For the text-containing cell, return its midpoint in [X, Y] coordinate format. 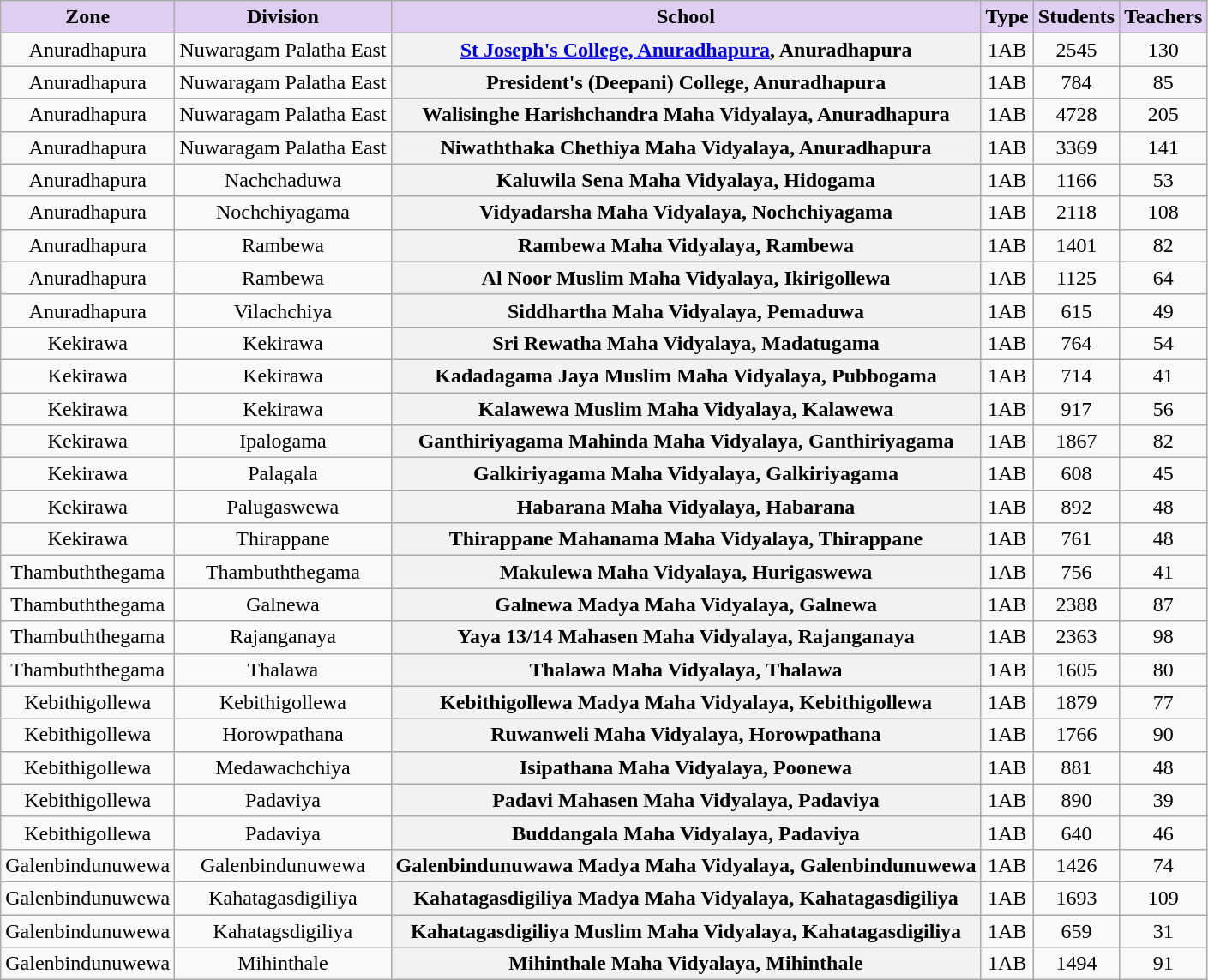
87 [1163, 604]
1125 [1076, 278]
Kahatagasdigiliya [283, 898]
School [686, 17]
892 [1076, 507]
Palagala [283, 474]
53 [1163, 180]
39 [1163, 800]
Buddangala Maha Vidyalaya, Padaviya [686, 833]
761 [1076, 539]
1494 [1076, 964]
45 [1163, 474]
Kahatagsdigiliya [283, 930]
Zone [87, 17]
Galkiriyagama Maha Vidyalaya, Galkiriyagama [686, 474]
Vidyadarsha Maha Vidyalaya, Nochchiyagama [686, 213]
Habarana Maha Vidyalaya, Habarana [686, 507]
Kahatagasdigiliya Muslim Maha Vidyalaya, Kahatagasdigiliya [686, 930]
64 [1163, 278]
2118 [1076, 213]
3369 [1076, 147]
Thalawa [283, 670]
784 [1076, 82]
Division [283, 17]
Mihinthale Maha Vidyalaya, Mihinthale [686, 964]
49 [1163, 310]
205 [1163, 115]
90 [1163, 735]
80 [1163, 670]
President's (Deepani) College, Anuradhapura [686, 82]
31 [1163, 930]
2388 [1076, 604]
Type [1007, 17]
1401 [1076, 245]
Nochchiyagama [283, 213]
608 [1076, 474]
141 [1163, 147]
Niwaththaka Chethiya Maha Vidyalaya, Anuradhapura [686, 147]
1426 [1076, 865]
1693 [1076, 898]
640 [1076, 833]
Kahatagasdigiliya Madya Maha Vidyalaya, Kahatagasdigiliya [686, 898]
1879 [1076, 702]
881 [1076, 767]
659 [1076, 930]
Al Noor Muslim Maha Vidyalaya, Ikirigollewa [686, 278]
Teachers [1163, 17]
Nachchaduwa [283, 180]
1605 [1076, 670]
2363 [1076, 637]
615 [1076, 310]
917 [1076, 409]
Mihinthale [283, 964]
1166 [1076, 180]
46 [1163, 833]
Isipathana Maha Vidyalaya, Poonewa [686, 767]
Ipalogama [283, 442]
91 [1163, 964]
Galenbindunuwawa Madya Maha Vidyalaya, Galenbindunuwewa [686, 865]
890 [1076, 800]
1867 [1076, 442]
108 [1163, 213]
Ruwanweli Maha Vidyalaya, Horowpathana [686, 735]
Thirappane Mahanama Maha Vidyalaya, Thirappane [686, 539]
Kalawewa Muslim Maha Vidyalaya, Kalawewa [686, 409]
Yaya 13/14 Mahasen Maha Vidyalaya, Rajanganaya [686, 637]
Kebithigollewa Madya Maha Vidyalaya, Kebithigollewa [686, 702]
Kaluwila Sena Maha Vidyalaya, Hidogama [686, 180]
Kadadagama Jaya Muslim Maha Vidyalaya, Pubbogama [686, 376]
764 [1076, 343]
Ganthiriyagama Mahinda Maha Vidyalaya, Ganthiriyagama [686, 442]
Galnewa Madya Maha Vidyalaya, Galnewa [686, 604]
Medawachchiya [283, 767]
109 [1163, 898]
Horowpathana [283, 735]
4728 [1076, 115]
54 [1163, 343]
Makulewa Maha Vidyalaya, Hurigaswewa [686, 572]
1766 [1076, 735]
98 [1163, 637]
756 [1076, 572]
Palugaswewa [283, 507]
Galnewa [283, 604]
714 [1076, 376]
Sri Rewatha Maha Vidyalaya, Madatugama [686, 343]
Thirappane [283, 539]
St Joseph's College, Anuradhapura, Anuradhapura [686, 50]
Students [1076, 17]
Padavi Mahasen Maha Vidyalaya, Padaviya [686, 800]
74 [1163, 865]
85 [1163, 82]
Rajanganaya [283, 637]
Siddhartha Maha Vidyalaya, Pemaduwa [686, 310]
130 [1163, 50]
77 [1163, 702]
56 [1163, 409]
Vilachchiya [283, 310]
2545 [1076, 50]
Thalawa Maha Vidyalaya, Thalawa [686, 670]
Walisinghe Harishchandra Maha Vidyalaya, Anuradhapura [686, 115]
Rambewa Maha Vidyalaya, Rambewa [686, 245]
